For the text-containing cell, return its midpoint in (X, Y) coordinate format. 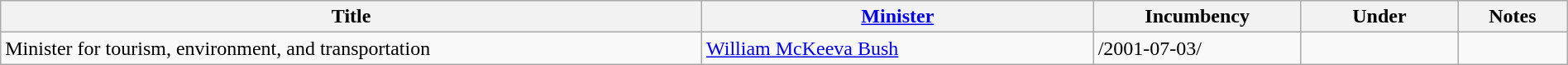
Under (1379, 17)
Notes (1513, 17)
Title (351, 17)
Minister for tourism, environment, and transportation (351, 48)
Incumbency (1198, 17)
Minister (898, 17)
William McKeeva Bush (898, 48)
/2001-07-03/ (1198, 48)
